Pinpoint the cell where the given text exists, returning its (X, Y) midpoint coordinate. 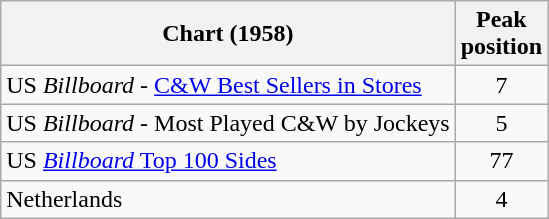
US Billboard - C&W Best Sellers in Stores (228, 85)
5 (501, 123)
77 (501, 161)
Netherlands (228, 199)
US Billboard - Most Played C&W by Jockeys (228, 123)
Chart (1958) (228, 34)
7 (501, 85)
4 (501, 199)
Peakposition (501, 34)
US Billboard Top 100 Sides (228, 161)
